Provide the [x, y] coordinate of the cell's center where the given text is located.  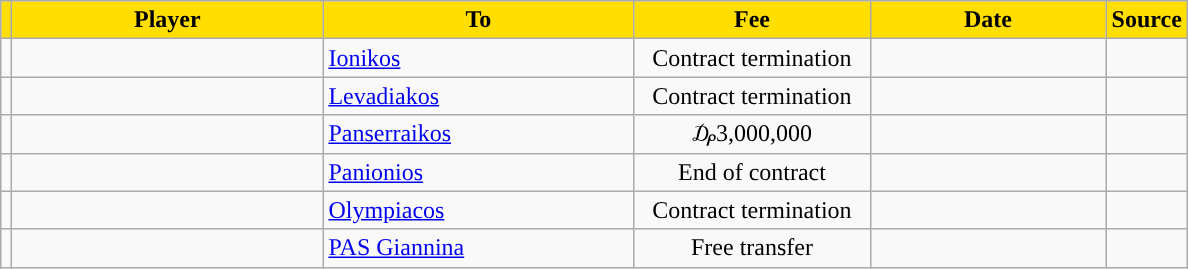
Fee [752, 20]
To [478, 20]
Date [988, 20]
Panserraikos [478, 134]
Source [1146, 20]
Ionikos [478, 58]
₯3,000,000 [752, 134]
Olympiacos [478, 210]
Player [168, 20]
Levadiakos [478, 96]
End of contract [752, 172]
Free transfer [752, 248]
Panionios [478, 172]
PAS Giannina [478, 248]
